Capture the cell that displays the provided text and extract its [X, Y] central coordinate. 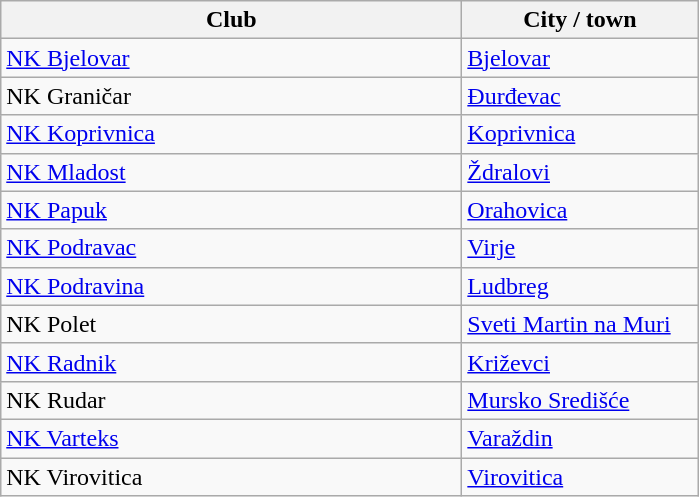
NK Graničar [232, 96]
NK Radnik [232, 362]
Orahovica [580, 210]
NK Varteks [232, 438]
NK Koprivnica [232, 134]
NK Papuk [232, 210]
Sveti Martin na Muri [580, 324]
NK Podravac [232, 248]
Đurđevac [580, 96]
City / town [580, 20]
Mursko Središće [580, 400]
NK Virovitica [232, 477]
NK Rudar [232, 400]
Koprivnica [580, 134]
NK Polet [232, 324]
Bjelovar [580, 58]
Ludbreg [580, 286]
NK Podravina [232, 286]
Ždralovi [580, 172]
Virovitica [580, 477]
NK Bjelovar [232, 58]
Virje [580, 248]
NK Mladost [232, 172]
Varaždin [580, 438]
Križevci [580, 362]
Club [232, 20]
